From the cell containing the given text, extract its center point as (x, y) coordinate. 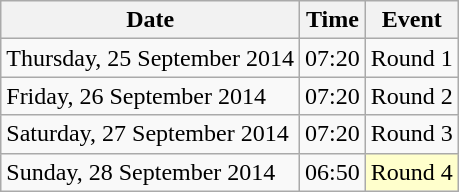
Sunday, 28 September 2014 (150, 172)
Round 4 (412, 172)
Thursday, 25 September 2014 (150, 58)
Round 3 (412, 134)
Time (333, 20)
Round 2 (412, 96)
06:50 (333, 172)
Saturday, 27 September 2014 (150, 134)
Friday, 26 September 2014 (150, 96)
Event (412, 20)
Date (150, 20)
Round 1 (412, 58)
